From the cell containing the given text, extract its center point as (X, Y) coordinate. 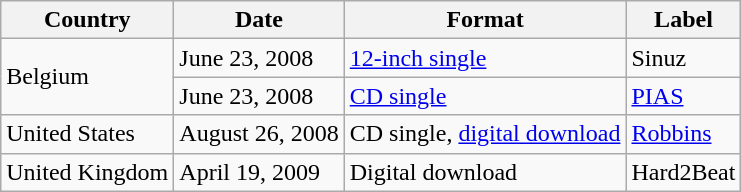
Sinuz (684, 58)
Robbins (684, 134)
PIAS (684, 96)
Hard2Beat (684, 172)
Belgium (88, 77)
Format (485, 20)
August 26, 2008 (259, 134)
CD single, digital download (485, 134)
CD single (485, 96)
United Kingdom (88, 172)
Country (88, 20)
United States (88, 134)
April 19, 2009 (259, 172)
Date (259, 20)
Label (684, 20)
Digital download (485, 172)
12-inch single (485, 58)
